Search for the cell housing the specified text and yield its [X, Y] center coordinate. 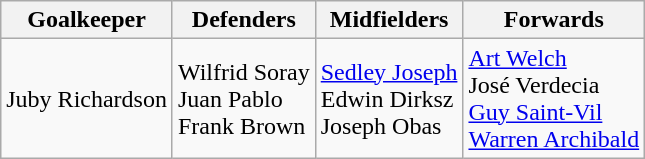
Juby Richardson [87, 98]
Wilfrid Soray Juan Pablo Frank Brown [244, 98]
Midfielders [389, 20]
Goalkeeper [87, 20]
Sedley Joseph Edwin Dirksz Joseph Obas [389, 98]
Art Welch José Verdecia Guy Saint-Vil Warren Archibald [554, 98]
Defenders [244, 20]
Forwards [554, 20]
